Determine the (x, y) coordinate at the center of the cell enclosing the given text.  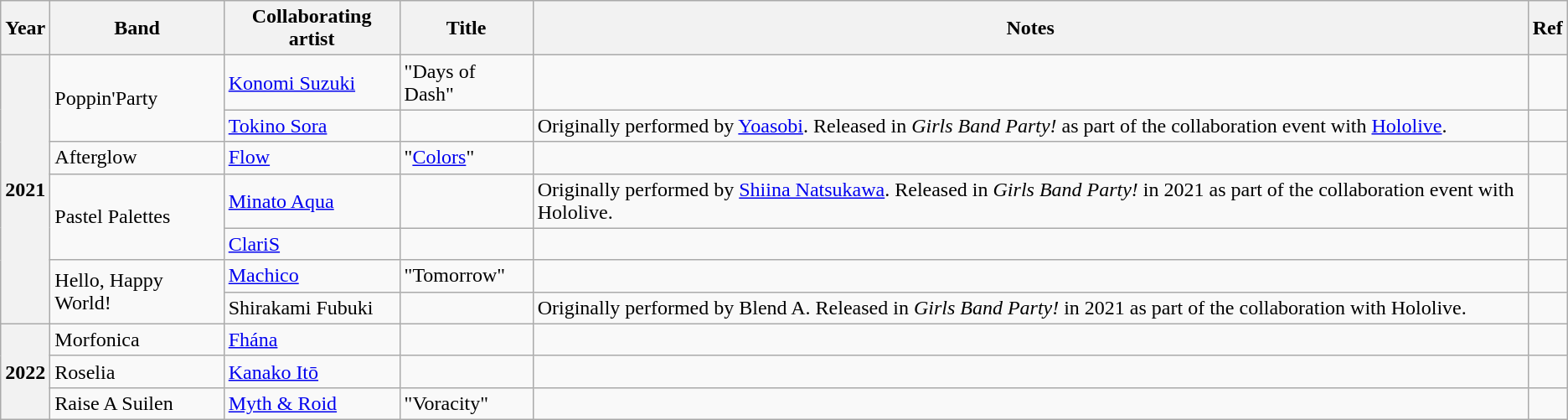
Poppin'Party (137, 99)
Morfonica (137, 340)
Ref (1548, 29)
"Tomorrow" (466, 276)
Pastel Palettes (137, 216)
Shirakami Fubuki (312, 308)
Afterglow (137, 158)
Machico (312, 276)
Title (466, 29)
"Voracity" (466, 403)
Originally performed by Blend A. Released in Girls Band Party! in 2021 as part of the collaboration with Hololive. (1030, 308)
Minato Aqua (312, 201)
Roselia (137, 371)
Tokino Sora (312, 126)
ClariS (312, 244)
Fhána (312, 340)
Myth & Roid (312, 403)
Notes (1030, 29)
2021 (25, 189)
Raise A Suilen (137, 403)
"Colors" (466, 158)
Originally performed by Yoasobi. Released in Girls Band Party! as part of the collaboration event with Hololive. (1030, 126)
Originally performed by Shiina Natsukawa. Released in Girls Band Party! in 2021 as part of the collaboration event with Hololive. (1030, 201)
"Days of Dash" (466, 82)
Flow (312, 158)
Band (137, 29)
Hello, Happy World! (137, 292)
Kanako Itō (312, 371)
Collaborating artist (312, 29)
2022 (25, 371)
Konomi Suzuki (312, 82)
Year (25, 29)
